Identify which cell holds the provided text, then report its (X, Y) central coordinate. 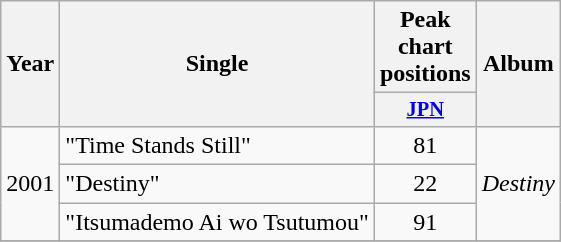
"Time Stands Still" (218, 145)
Year (30, 64)
81 (425, 145)
91 (425, 222)
JPN (425, 110)
Single (218, 64)
"Destiny" (218, 184)
"Itsumademo Ai wo Tsutumou" (218, 222)
Peak chart positions (425, 47)
22 (425, 184)
2001 (30, 183)
Album (518, 64)
Destiny (518, 183)
